Determine the [x, y] coordinate at the center of the cell enclosing the given text.  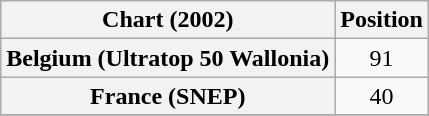
Position [382, 20]
France (SNEP) [168, 96]
40 [382, 96]
Chart (2002) [168, 20]
Belgium (Ultratop 50 Wallonia) [168, 58]
91 [382, 58]
